Detect which cell encompasses the target text, then output its (x, y) center coordinate. 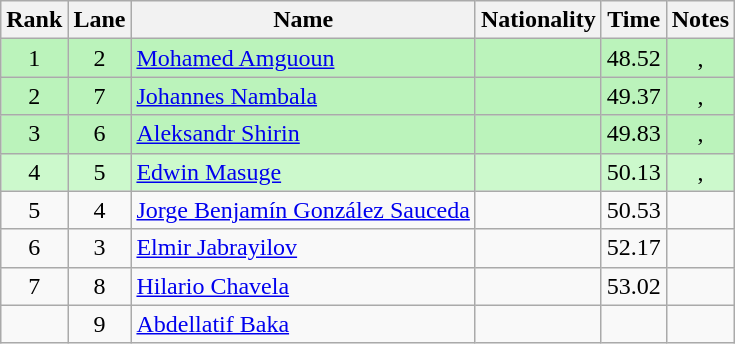
49.83 (634, 134)
Edwin Masuge (304, 172)
Hilario Chavela (304, 286)
50.13 (634, 172)
Aleksandr Shirin (304, 134)
53.02 (634, 286)
Lane (100, 20)
Time (634, 20)
Mohamed Amguoun (304, 58)
Name (304, 20)
49.37 (634, 96)
Rank (34, 20)
Abdellatif Baka (304, 324)
Nationality (538, 20)
9 (100, 324)
Elmir Jabrayilov (304, 248)
Jorge Benjamín González Sauceda (304, 210)
Johannes Nambala (304, 96)
8 (100, 286)
52.17 (634, 248)
1 (34, 58)
50.53 (634, 210)
Notes (700, 20)
48.52 (634, 58)
